Pinpoint the cell where the given text exists, returning its (X, Y) midpoint coordinate. 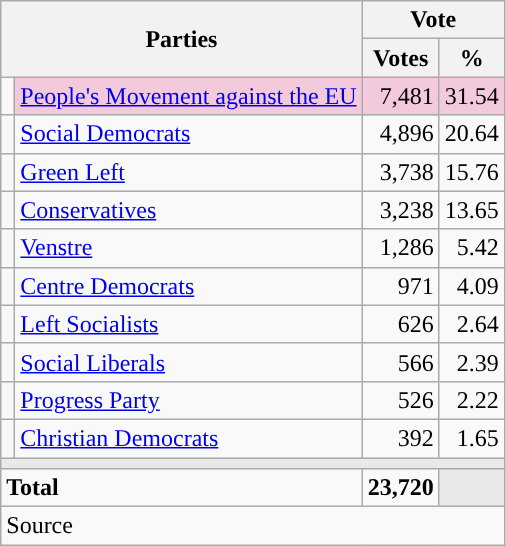
4.09 (472, 286)
3,238 (400, 210)
5.42 (472, 248)
31.54 (472, 96)
1,286 (400, 248)
1.65 (472, 438)
2.22 (472, 400)
Progress Party (188, 400)
566 (400, 362)
626 (400, 324)
Source (253, 526)
3,738 (400, 172)
2.39 (472, 362)
Votes (400, 58)
Parties (182, 39)
Social Democrats (188, 134)
Centre Democrats (188, 286)
2.64 (472, 324)
People's Movement against the EU (188, 96)
13.65 (472, 210)
20.64 (472, 134)
Conservatives (188, 210)
Christian Democrats (188, 438)
23,720 (400, 488)
7,481 (400, 96)
Left Socialists (188, 324)
Venstre (188, 248)
526 (400, 400)
Total (182, 488)
392 (400, 438)
15.76 (472, 172)
Social Liberals (188, 362)
Vote (433, 20)
971 (400, 286)
4,896 (400, 134)
Green Left (188, 172)
% (472, 58)
